Search for the cell housing the specified text and yield its [x, y] center coordinate. 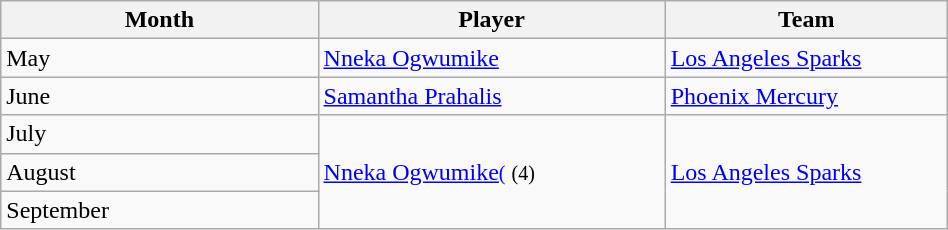
June [160, 96]
September [160, 210]
Team [806, 20]
May [160, 58]
Nneka Ogwumike [492, 58]
Month [160, 20]
August [160, 172]
Player [492, 20]
Nneka Ogwumike( (4) [492, 172]
July [160, 134]
Phoenix Mercury [806, 96]
Samantha Prahalis [492, 96]
